From the cell containing the given text, extract its center point as [x, y] coordinate. 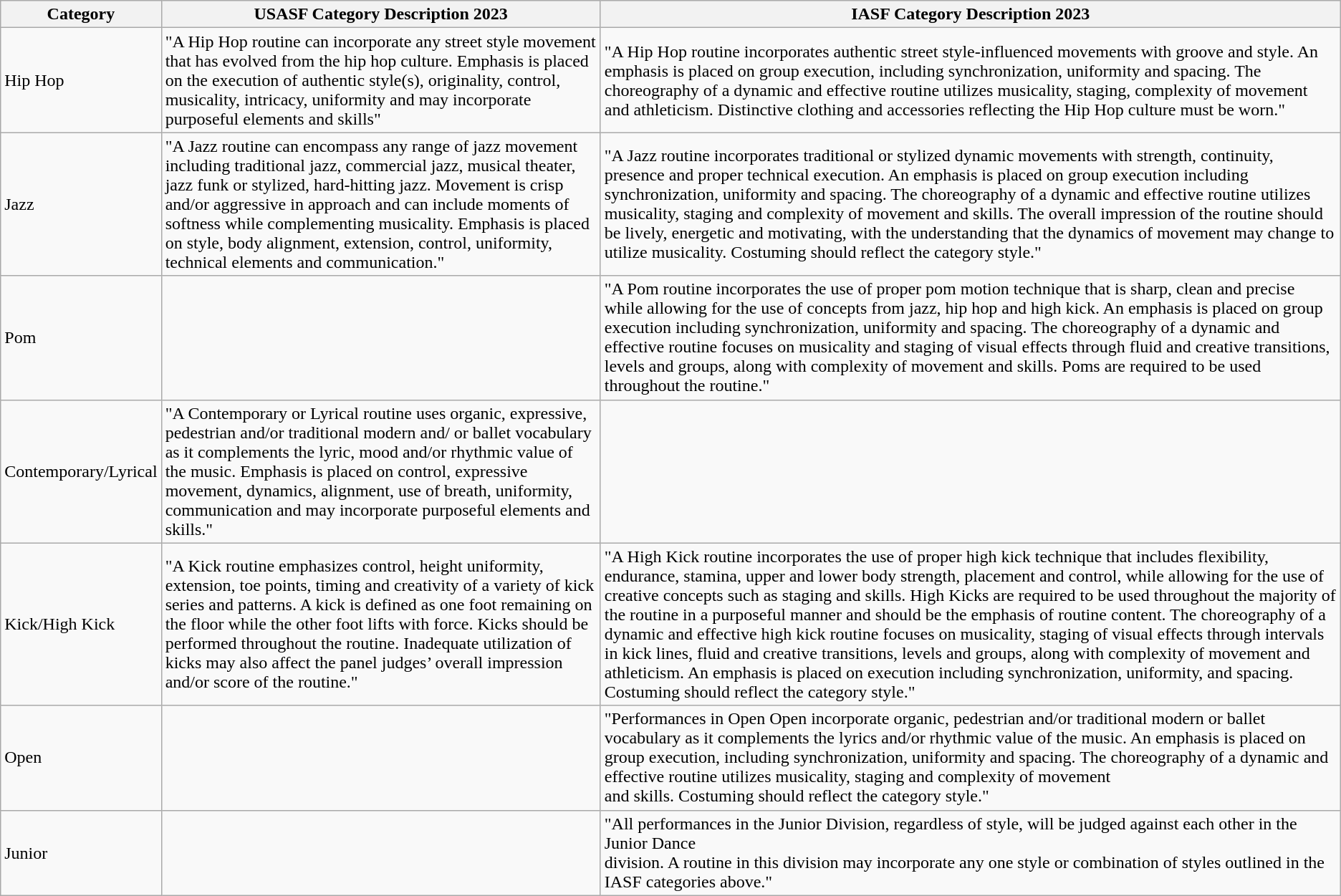
Pom [81, 338]
Open [81, 758]
Contemporary/Lyrical [81, 471]
Category [81, 14]
USASF Category Description 2023 [381, 14]
Jazz [81, 204]
Kick/High Kick [81, 625]
Hip Hop [81, 80]
IASF Category Description 2023 [970, 14]
Junior [81, 852]
